Detect which cell encompasses the target text, then output its (x, y) center coordinate. 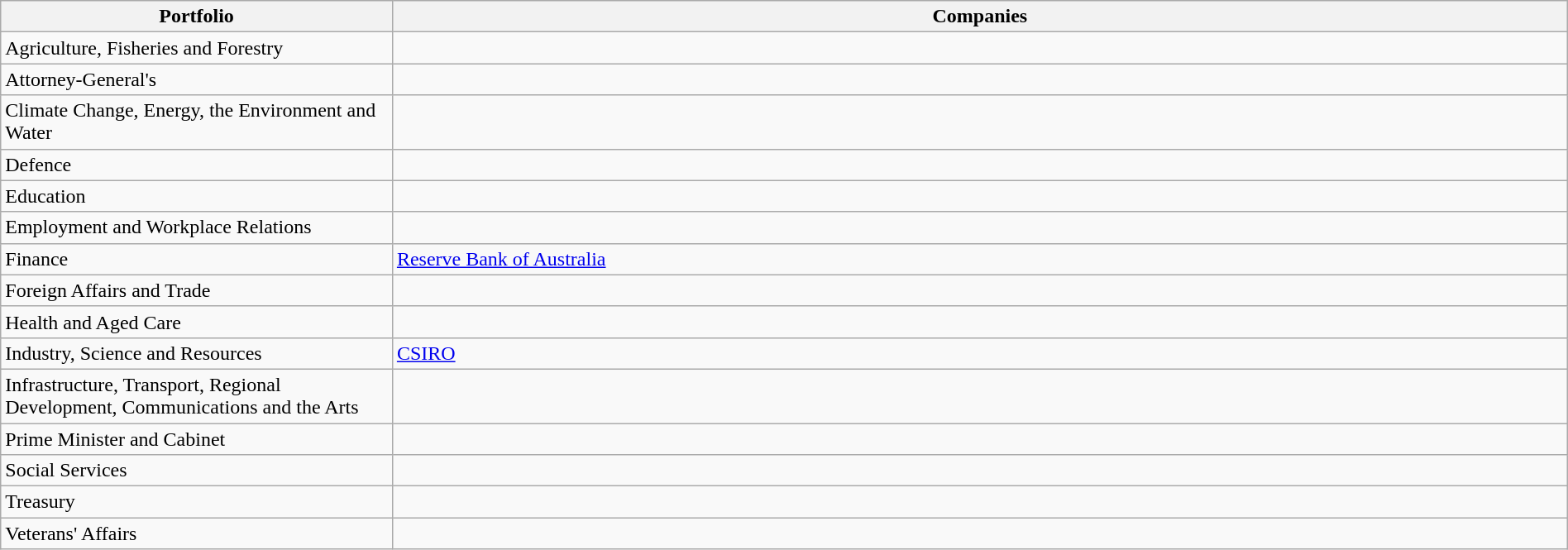
Treasury (197, 502)
Employment and Workplace Relations (197, 227)
Prime Minister and Cabinet (197, 439)
Education (197, 196)
Veterans' Affairs (197, 533)
Foreign Affairs and Trade (197, 290)
Health and Aged Care (197, 322)
CSIRO (979, 353)
Social Services (197, 471)
Climate Change, Energy, the Environment and Water (197, 122)
Reserve Bank of Australia (979, 259)
Portfolio (197, 17)
Companies (979, 17)
Attorney-General's (197, 79)
Defence (197, 165)
Finance (197, 259)
Agriculture, Fisheries and Forestry (197, 48)
Infrastructure, Transport, Regional Development, Communications and the Arts (197, 395)
Industry, Science and Resources (197, 353)
